Pinpoint the cell where the given text exists, returning its (x, y) midpoint coordinate. 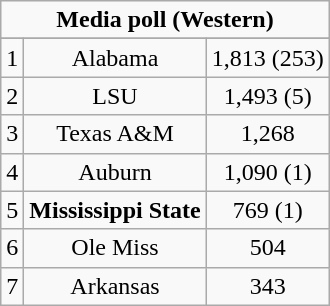
7 (12, 286)
343 (268, 286)
504 (268, 248)
Auburn (115, 172)
6 (12, 248)
3 (12, 134)
Ole Miss (115, 248)
1 (12, 58)
2 (12, 96)
1,493 (5) (268, 96)
Alabama (115, 58)
4 (12, 172)
Arkansas (115, 286)
769 (1) (268, 210)
1,268 (268, 134)
LSU (115, 96)
Mississippi State (115, 210)
1,090 (1) (268, 172)
Texas A&M (115, 134)
Media poll (Western) (166, 20)
1,813 (253) (268, 58)
5 (12, 210)
